Search for the cell housing the specified text and yield its (x, y) center coordinate. 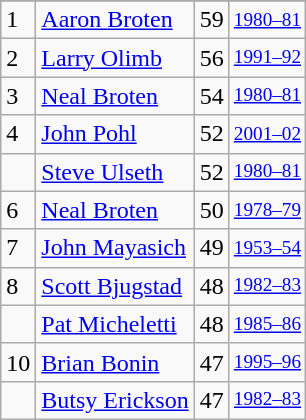
Larry Olimb (115, 58)
Pat Micheletti (115, 324)
8 (18, 286)
Steve Ulseth (115, 172)
10 (18, 362)
1995–96 (267, 362)
59 (212, 20)
1991–92 (267, 58)
Brian Bonin (115, 362)
1 (18, 20)
54 (212, 96)
56 (212, 58)
Scott Bjugstad (115, 286)
1985–86 (267, 324)
Butsy Erickson (115, 400)
49 (212, 248)
4 (18, 134)
1953–54 (267, 248)
50 (212, 210)
2001–02 (267, 134)
1978–79 (267, 210)
John Mayasich (115, 248)
2 (18, 58)
6 (18, 210)
3 (18, 96)
7 (18, 248)
John Pohl (115, 134)
Aaron Broten (115, 20)
